Provide the [x, y] coordinate of the cell's center where the given text is located.  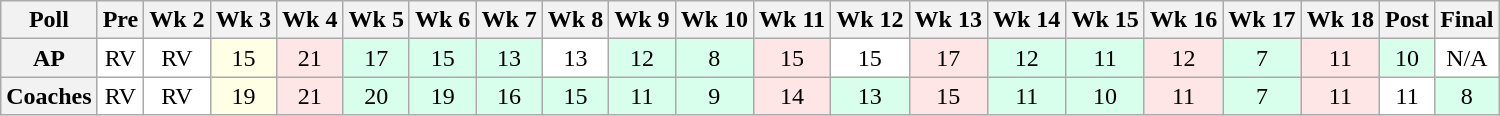
Pre [120, 20]
20 [376, 96]
Wk 6 [442, 20]
Wk 13 [948, 20]
Wk 2 [177, 20]
Wk 11 [792, 20]
Wk 7 [509, 20]
Wk 15 [1105, 20]
Wk 12 [870, 20]
Final [1467, 20]
Wk 4 [310, 20]
Wk 16 [1183, 20]
N/A [1467, 58]
Post [1408, 20]
Wk 14 [1026, 20]
Wk 18 [1340, 20]
Poll [49, 20]
AP [49, 58]
Wk 10 [714, 20]
16 [509, 96]
Wk 8 [575, 20]
14 [792, 96]
9 [714, 96]
Coaches [49, 96]
Wk 3 [243, 20]
Wk 17 [1262, 20]
Wk 5 [376, 20]
Wk 9 [642, 20]
